Provide the [X, Y] coordinate of the cell's center where the given text is located.  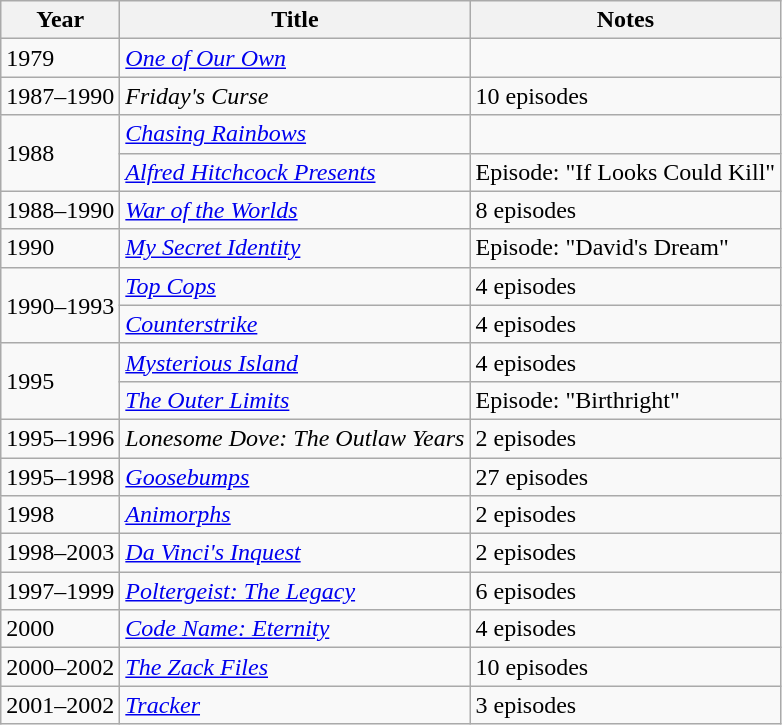
Chasing Rainbows [295, 134]
Poltergeist: The Legacy [295, 591]
1979 [60, 58]
27 episodes [626, 477]
Counterstrike [295, 324]
Episode: "If Looks Could Kill" [626, 172]
Code Name: Eternity [295, 629]
Year [60, 20]
1995–1996 [60, 438]
Friday's Curse [295, 96]
Episode: "Birthright" [626, 400]
Alfred Hitchcock Presents [295, 172]
2000–2002 [60, 667]
1998 [60, 515]
Animorphs [295, 515]
Da Vinci's Inquest [295, 553]
1995–1998 [60, 477]
1990 [60, 248]
2001–2002 [60, 705]
The Zack Files [295, 667]
2000 [60, 629]
3 episodes [626, 705]
Tracker [295, 705]
My Secret Identity [295, 248]
Notes [626, 20]
The Outer Limits [295, 400]
Goosebumps [295, 477]
Mysterious Island [295, 362]
War of the Worlds [295, 210]
1987–1990 [60, 96]
1988–1990 [60, 210]
One of Our Own [295, 58]
Episode: "David's Dream" [626, 248]
6 episodes [626, 591]
Lonesome Dove: The Outlaw Years [295, 438]
1988 [60, 153]
1990–1993 [60, 305]
1995 [60, 381]
1997–1999 [60, 591]
1998–2003 [60, 553]
Top Cops [295, 286]
8 episodes [626, 210]
Title [295, 20]
